Provide the [X, Y] coordinate of the cell's center where the given text is located.  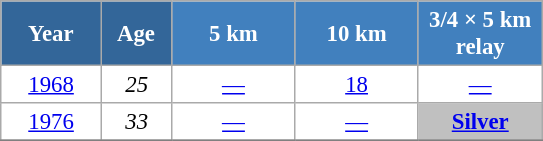
10 km [356, 34]
Silver [480, 122]
5 km [234, 34]
33 [136, 122]
1968 [52, 85]
1976 [52, 122]
Age [136, 34]
25 [136, 85]
3/4 × 5 km relay [480, 34]
Year [52, 34]
18 [356, 85]
